Detect which cell encompasses the target text, then output its (x, y) center coordinate. 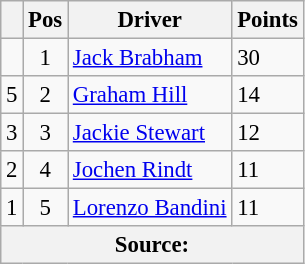
Driver (150, 20)
Jochen Rindt (150, 170)
4 (46, 170)
14 (268, 95)
12 (268, 133)
Pos (46, 20)
Source: (152, 245)
Jackie Stewart (150, 133)
Jack Brabham (150, 58)
Lorenzo Bandini (150, 208)
30 (268, 58)
Graham Hill (150, 95)
Points (268, 20)
